Provide the (X, Y) coordinate of the cell's center where the given text is located.  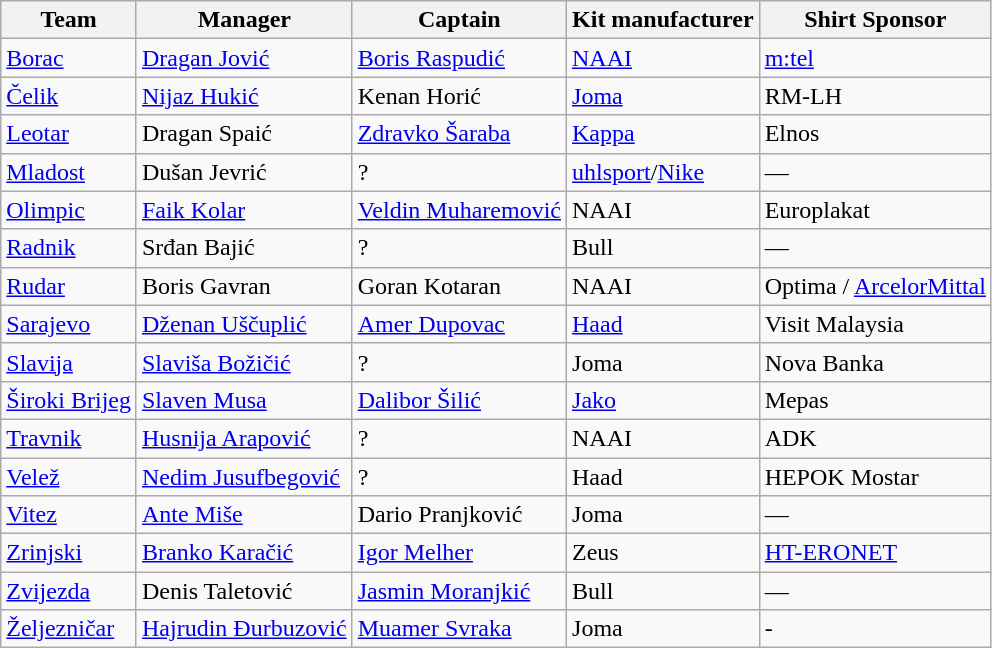
Borac (69, 58)
Slavija (69, 362)
Nedim Jusufbegović (244, 477)
Radnik (69, 248)
Faik Kolar (244, 210)
Dario Pranjković (459, 515)
Zvijezda (69, 591)
Dušan Jevrić (244, 172)
HT-ERONET (875, 553)
HEPOK Mostar (875, 477)
Nijaz Hukić (244, 96)
Sarajevo (69, 324)
Amer Dupovac (459, 324)
m:tel (875, 58)
Kenan Horić (459, 96)
Visit Malaysia (875, 324)
Manager (244, 20)
Goran Kotaran (459, 286)
Mladost (69, 172)
Branko Karačić (244, 553)
Dragan Jović (244, 58)
Vitez (69, 515)
Srđan Bajić (244, 248)
Nova Banka (875, 362)
Jasmin Moranjkić (459, 591)
Europlakat (875, 210)
Igor Melher (459, 553)
Muamer Svraka (459, 629)
uhlsport/Nike (664, 172)
Captain (459, 20)
Hajrudin Đurbuzović (244, 629)
Željezničar (69, 629)
Dženan Uščuplić (244, 324)
Boris Gavran (244, 286)
Zdravko Šaraba (459, 134)
Husnija Arapović (244, 438)
Slaven Musa (244, 400)
Veldin Muharemović (459, 210)
Boris Raspudić (459, 58)
Zrinjski (69, 553)
Olimpic (69, 210)
Mepas (875, 400)
Zeus (664, 553)
- (875, 629)
Leotar (69, 134)
Kappa (664, 134)
RM-LH (875, 96)
Dragan Spaić (244, 134)
Slaviša Božičić (244, 362)
Široki Brijeg (69, 400)
Travnik (69, 438)
Velež (69, 477)
Kit manufacturer (664, 20)
Optima / ArcelorMittal (875, 286)
Team (69, 20)
ADK (875, 438)
Denis Taletović (244, 591)
Ante Miše (244, 515)
Dalibor Šilić (459, 400)
Elnos (875, 134)
Rudar (69, 286)
Jako (664, 400)
Čelik (69, 96)
Shirt Sponsor (875, 20)
